Locate the cell with the specified text and output its [X, Y] center coordinate. 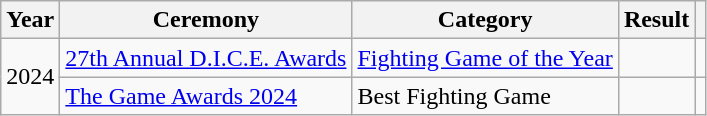
The Game Awards 2024 [206, 96]
2024 [30, 77]
Ceremony [206, 20]
Result [656, 20]
Category [485, 20]
Best Fighting Game [485, 96]
Fighting Game of the Year [485, 58]
27th Annual D.I.C.E. Awards [206, 58]
Year [30, 20]
